Return [x, y] of the center of cell containing provided text 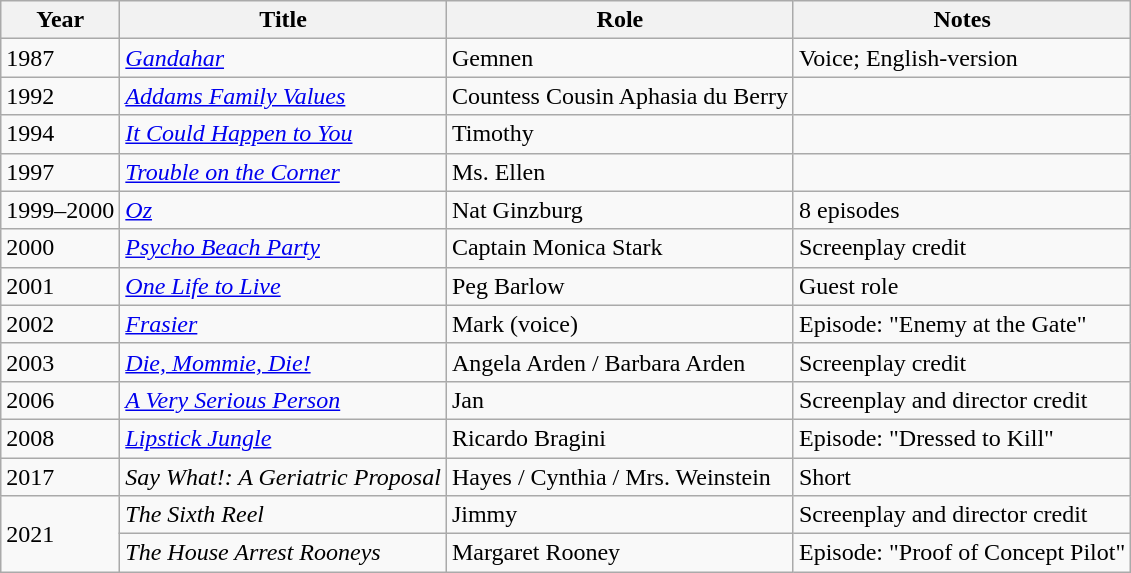
Peg Barlow [620, 286]
Ricardo Bragini [620, 438]
One Life to Live [284, 286]
2008 [60, 438]
1997 [60, 172]
Voice; English-version [962, 58]
2003 [60, 362]
Countess Cousin Aphasia du Berry [620, 96]
Oz [284, 210]
Episode: "Enemy at the Gate" [962, 324]
Jan [620, 400]
Mark (voice) [620, 324]
The House Arrest Rooneys [284, 553]
8 episodes [962, 210]
Psycho Beach Party [284, 248]
Addams Family Values [284, 96]
It Could Happen to You [284, 134]
1994 [60, 134]
1987 [60, 58]
Angela Arden / Barbara Arden [620, 362]
2021 [60, 534]
The Sixth Reel [284, 515]
2017 [60, 477]
Role [620, 20]
A Very Serious Person [284, 400]
Hayes / Cynthia / Mrs. Weinstein [620, 477]
Lipstick Jungle [284, 438]
Frasier [284, 324]
Ms. Ellen [620, 172]
Title [284, 20]
1999–2000 [60, 210]
Guest role [962, 286]
Episode: "Proof of Concept Pilot" [962, 553]
Captain Monica Stark [620, 248]
Episode: "Dressed to Kill" [962, 438]
Short [962, 477]
Gemnen [620, 58]
Die, Mommie, Die! [284, 362]
2001 [60, 286]
Trouble on the Corner [284, 172]
Gandahar [284, 58]
2002 [60, 324]
Margaret Rooney [620, 553]
Year [60, 20]
2000 [60, 248]
1992 [60, 96]
Timothy [620, 134]
2006 [60, 400]
Say What!: A Geriatric Proposal [284, 477]
Notes [962, 20]
Jimmy [620, 515]
Nat Ginzburg [620, 210]
